Detect which cell encompasses the target text, then output its [X, Y] center coordinate. 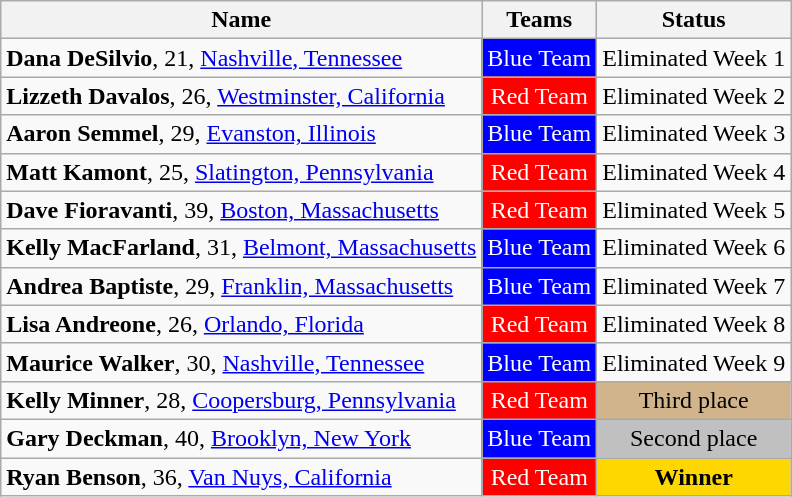
Andrea Baptiste, 29, Franklin, Massachusetts [242, 286]
Eliminated Week 2 [694, 96]
Kelly Minner, 28, Coopersburg, Pennsylvania [242, 400]
Aaron Semmel, 29, Evanston, Illinois [242, 134]
Eliminated Week 6 [694, 248]
Winner [694, 477]
Teams [540, 20]
Kelly MacFarland, 31, Belmont, Massachusetts [242, 248]
Status [694, 20]
Lisa Andreone, 26, Orlando, Florida [242, 324]
Eliminated Week 8 [694, 324]
Name [242, 20]
Lizzeth Davalos, 26, Westminster, California [242, 96]
Eliminated Week 3 [694, 134]
Ryan Benson, 36, Van Nuys, California [242, 477]
Dana DeSilvio, 21, Nashville, Tennessee [242, 58]
Eliminated Week 1 [694, 58]
Eliminated Week 5 [694, 210]
Third place [694, 400]
Gary Deckman, 40, Brooklyn, New York [242, 438]
Maurice Walker, 30, Nashville, Tennessee [242, 362]
Eliminated Week 4 [694, 172]
Dave Fioravanti, 39, Boston, Massachusetts [242, 210]
Eliminated Week 9 [694, 362]
Eliminated Week 7 [694, 286]
Matt Kamont, 25, Slatington, Pennsylvania [242, 172]
Second place [694, 438]
